Detect which cell encompasses the target text, then output its [x, y] center coordinate. 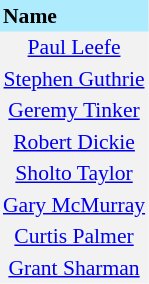
Geremy Tinker [74, 110]
Curtis Palmer [74, 236]
Gary McMurray [74, 205]
Robert Dickie [74, 142]
Paul Leefe [74, 48]
Stephen Guthrie [74, 79]
Name [74, 16]
Grant Sharman [74, 268]
Sholto Taylor [74, 174]
